Search for the cell housing the specified text and yield its [X, Y] center coordinate. 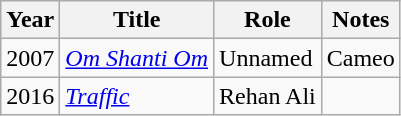
Om Shanti Om [137, 58]
2007 [30, 58]
Traffic [137, 96]
Notes [360, 20]
Unnamed [268, 58]
Title [137, 20]
Cameo [360, 58]
Rehan Ali [268, 96]
2016 [30, 96]
Year [30, 20]
Role [268, 20]
